Return the (x, y) coordinate for the center point of the cell that contains the specified text.  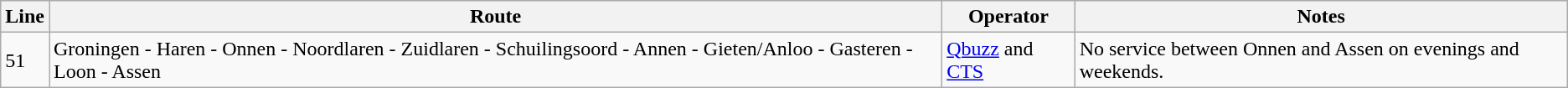
Line (25, 17)
Route (495, 17)
51 (25, 60)
Operator (1008, 17)
Qbuzz and CTS (1008, 60)
Notes (1321, 17)
No service between Onnen and Assen on evenings and weekends. (1321, 60)
Groningen - Haren - Onnen - Noordlaren - Zuidlaren - Schuilingsoord - Annen - Gieten/Anloo - Gasteren - Loon - Assen (495, 60)
